Return [x, y] of the center of cell containing provided text 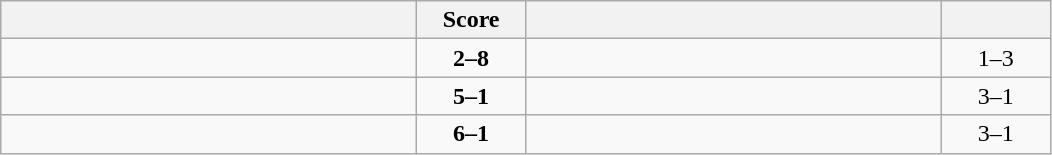
6–1 [472, 134]
5–1 [472, 96]
Score [472, 20]
1–3 [996, 58]
2–8 [472, 58]
